Identify which cell holds the provided text, then report its [X, Y] central coordinate. 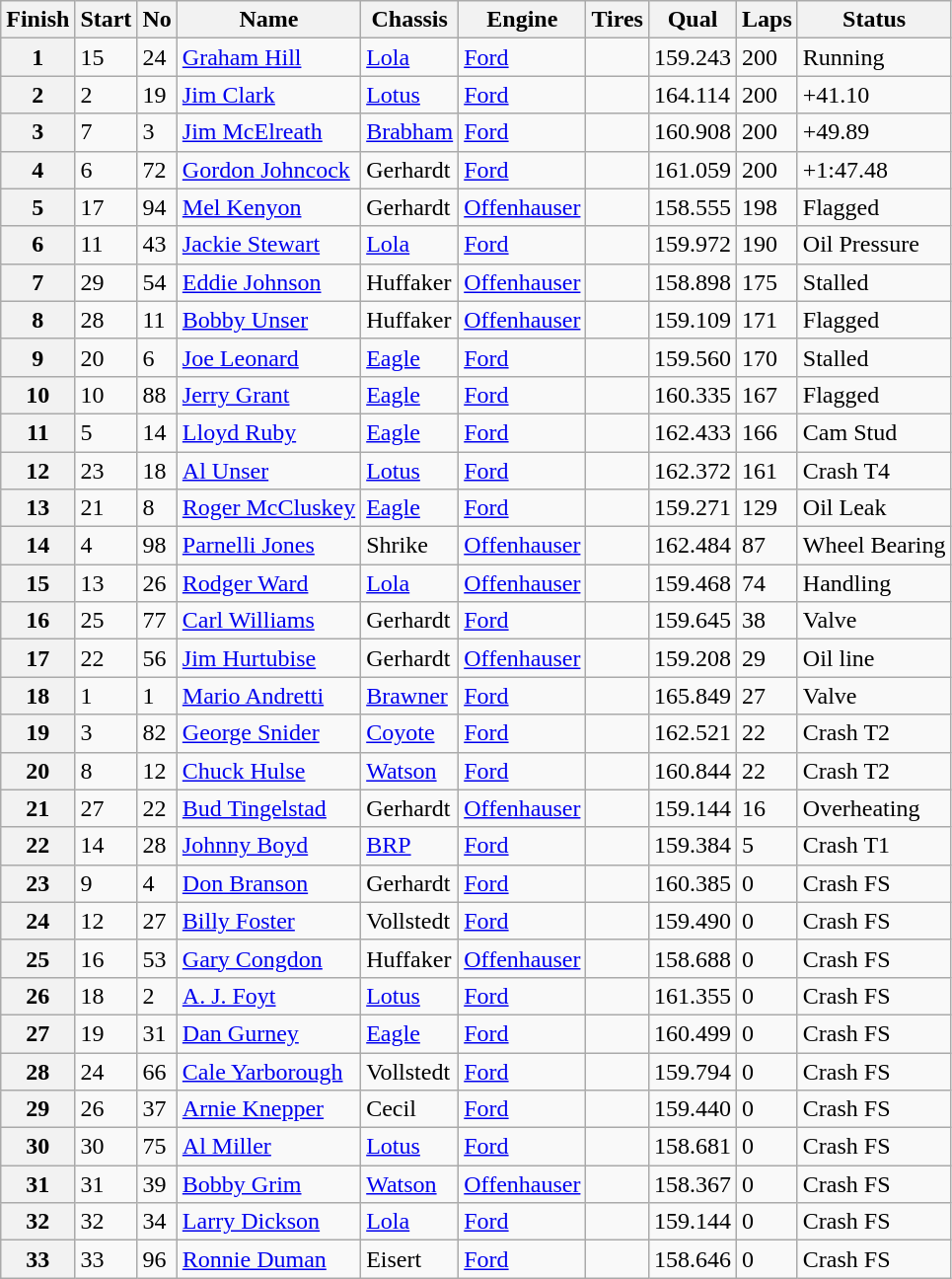
Bobby Grim [268, 1184]
Finish [37, 20]
159.243 [693, 57]
Qual [693, 20]
Graham Hill [268, 57]
Shrike [410, 546]
166 [768, 432]
Status [874, 20]
162.433 [693, 432]
Running [874, 57]
Wheel Bearing [874, 546]
Chuck Hulse [268, 771]
96 [157, 1259]
George Snider [268, 733]
164.114 [693, 95]
158.367 [693, 1184]
Roger McCluskey [268, 508]
Johnny Boyd [268, 846]
Mel Kenyon [268, 207]
Oil Leak [874, 508]
Coyote [410, 733]
159.109 [693, 320]
Arnie Knepper [268, 1109]
Bobby Unser [268, 320]
Cam Stud [874, 432]
160.908 [693, 132]
159.794 [693, 1071]
158.681 [693, 1147]
66 [157, 1071]
159.384 [693, 846]
Chassis [410, 20]
190 [768, 245]
Jackie Stewart [268, 245]
159.271 [693, 508]
72 [157, 170]
159.440 [693, 1109]
+49.89 [874, 132]
Laps [768, 20]
Joe Leonard [268, 357]
167 [768, 395]
160.844 [693, 771]
Al Miller [268, 1147]
Jerry Grant [268, 395]
Crash T1 [874, 846]
74 [768, 583]
Parnelli Jones [268, 546]
Gary Congdon [268, 958]
56 [157, 658]
Oil line [874, 658]
39 [157, 1184]
159.560 [693, 357]
37 [157, 1109]
160.499 [693, 1033]
Lloyd Ruby [268, 432]
Jim Clark [268, 95]
158.688 [693, 958]
Dan Gurney [268, 1033]
170 [768, 357]
159.972 [693, 245]
75 [157, 1147]
161.355 [693, 996]
+1:47.48 [874, 170]
175 [768, 282]
98 [157, 546]
+41.10 [874, 95]
160.385 [693, 883]
38 [768, 621]
Al Unser [268, 471]
158.898 [693, 282]
No [157, 20]
Carl Williams [268, 621]
77 [157, 621]
Don Branson [268, 883]
198 [768, 207]
BRP [410, 846]
94 [157, 207]
54 [157, 282]
162.521 [693, 733]
158.646 [693, 1259]
Handling [874, 583]
Ronnie Duman [268, 1259]
Rodger Ward [268, 583]
Cale Yarborough [268, 1071]
129 [768, 508]
Oil Pressure [874, 245]
Overheating [874, 808]
43 [157, 245]
Eddie Johnson [268, 282]
Larry Dickson [268, 1222]
162.484 [693, 546]
165.849 [693, 696]
Bud Tingelstad [268, 808]
Name [268, 20]
Tires [618, 20]
Mario Andretti [268, 696]
162.372 [693, 471]
161 [768, 471]
Gordon Johncock [268, 170]
88 [157, 395]
159.208 [693, 658]
Brawner [410, 696]
34 [157, 1222]
Start [107, 20]
Eisert [410, 1259]
82 [157, 733]
A. J. Foyt [268, 996]
53 [157, 958]
Engine [523, 20]
158.555 [693, 207]
Cecil [410, 1109]
161.059 [693, 170]
Jim Hurtubise [268, 658]
159.645 [693, 621]
159.468 [693, 583]
87 [768, 546]
Billy Foster [268, 921]
Jim McElreath [268, 132]
171 [768, 320]
Crash T4 [874, 471]
159.490 [693, 921]
160.335 [693, 395]
Brabham [410, 132]
